Provide the [x, y] coordinate of the cell's center where the given text is located.  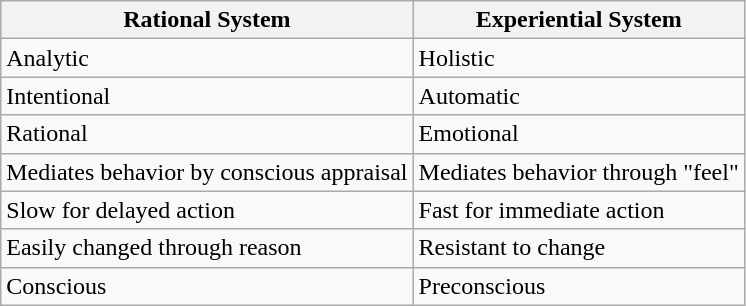
Mediates behavior through "feel" [578, 172]
Rational System [207, 20]
Conscious [207, 286]
Emotional [578, 134]
Mediates behavior by conscious appraisal [207, 172]
Automatic [578, 96]
Easily changed through reason [207, 248]
Preconscious [578, 286]
Fast for immediate action [578, 210]
Intentional [207, 96]
Holistic [578, 58]
Slow for delayed action [207, 210]
Resistant to change [578, 248]
Analytic [207, 58]
Rational [207, 134]
Experiential System [578, 20]
